Pinpoint the cell where the given text exists, returning its (x, y) midpoint coordinate. 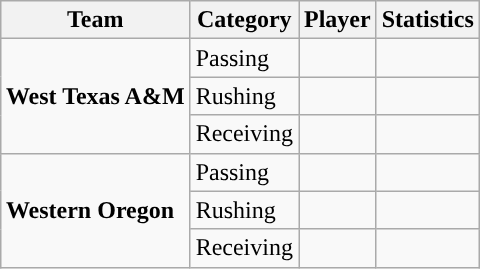
Statistics (428, 20)
Player (337, 20)
Category (244, 20)
Team (95, 20)
Western Oregon (95, 210)
West Texas A&M (95, 96)
